Return [X, Y] of the center of cell containing provided text 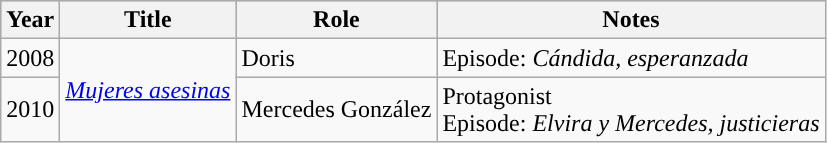
Mujeres asesinas [148, 90]
ProtagonistEpisode: Elvira y Mercedes, justicieras [631, 110]
Role [336, 20]
2008 [30, 58]
Doris [336, 58]
Year [30, 20]
Mercedes González [336, 110]
Episode: Cándida, esperanzada [631, 58]
Title [148, 20]
Notes [631, 20]
2010 [30, 110]
